Scan for the cell matching the given text and deliver its [x, y] coordinate at center. 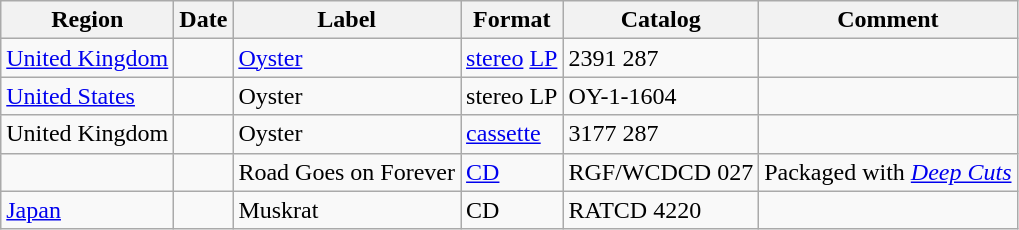
United States [88, 96]
RGF/WCDCD 027 [661, 172]
OY-1-1604 [661, 96]
Comment [888, 20]
Label [347, 20]
Road Goes on Forever [347, 172]
Japan [88, 210]
Catalog [661, 20]
Packaged with Deep Cuts [888, 172]
Region [88, 20]
RATCD 4220 [661, 210]
Date [204, 20]
Muskrat [347, 210]
cassette [512, 134]
2391 287 [661, 58]
3177 287 [661, 134]
Format [512, 20]
